Return the (X, Y) coordinate for the center point of the cell that contains the specified text.  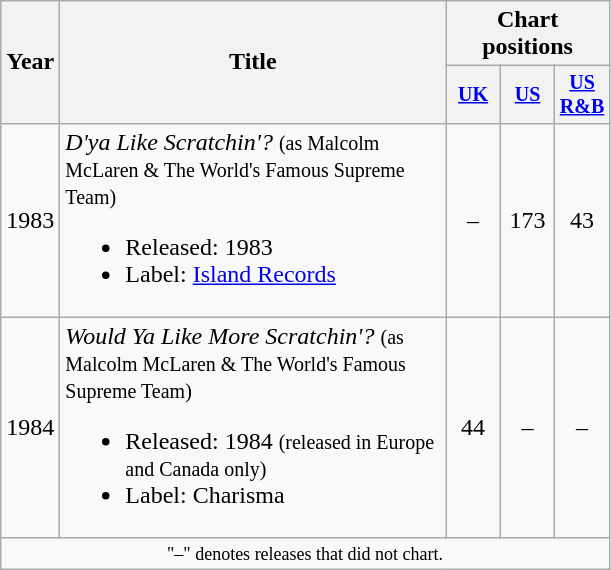
173 (527, 220)
US R&B (582, 94)
1984 (30, 428)
Title (253, 62)
44 (473, 428)
Chart positions (528, 34)
US (527, 94)
1983 (30, 220)
UK (473, 94)
D'ya Like Scratchin'? (as Malcolm McLaren & The World's Famous Supreme Team)Released: 1983Label: Island Records (253, 220)
43 (582, 220)
Year (30, 62)
"–" denotes releases that did not chart. (306, 554)
